Search for the cell housing the specified text and yield its [X, Y] center coordinate. 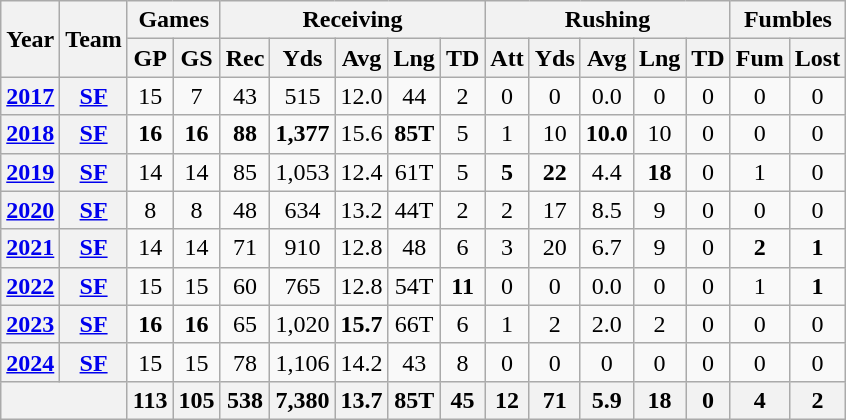
22 [554, 172]
60 [245, 286]
17 [554, 210]
105 [196, 400]
Team [94, 39]
14.2 [362, 362]
3 [507, 248]
2021 [30, 248]
1,020 [302, 324]
54T [414, 286]
7 [196, 96]
1,106 [302, 362]
Year [30, 39]
2017 [30, 96]
2024 [30, 362]
61T [414, 172]
88 [245, 134]
15.7 [362, 324]
Fum [760, 58]
634 [302, 210]
13.2 [362, 210]
515 [302, 96]
GP [150, 58]
Lost [817, 58]
Rec [245, 58]
GS [196, 58]
65 [245, 324]
Fumbles [788, 20]
13.7 [362, 400]
44T [414, 210]
4 [760, 400]
12 [507, 400]
2023 [30, 324]
12.0 [362, 96]
15.6 [362, 134]
538 [245, 400]
6.7 [606, 248]
2019 [30, 172]
2022 [30, 286]
12.4 [362, 172]
Receiving [352, 20]
Rushing [608, 20]
5.9 [606, 400]
2018 [30, 134]
Games [174, 20]
78 [245, 362]
113 [150, 400]
11 [462, 286]
44 [414, 96]
45 [462, 400]
66T [414, 324]
8.5 [606, 210]
910 [302, 248]
1,053 [302, 172]
Att [507, 58]
20 [554, 248]
7,380 [302, 400]
765 [302, 286]
85 [245, 172]
4.4 [606, 172]
1,377 [302, 134]
10.0 [606, 134]
2.0 [606, 324]
2020 [30, 210]
